Find where the given text appears and provide that cell's center as [X, Y] coordinate. 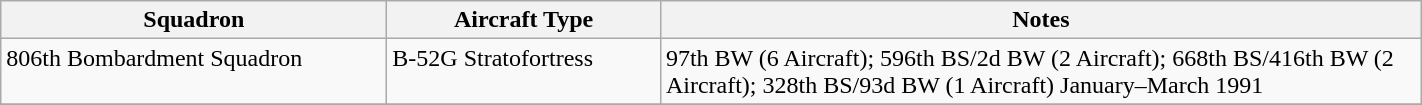
B-52G Stratofortress [524, 72]
Aircraft Type [524, 20]
Notes [1040, 20]
97th BW (6 Aircraft); 596th BS/2d BW (2 Aircraft); 668th BS/416th BW (2 Aircraft); 328th BS/93d BW (1 Aircraft) January–March 1991 [1040, 72]
Squadron [194, 20]
806th Bombardment Squadron [194, 72]
